Provide the (x, y) coordinate of the cell's center where the given text is located.  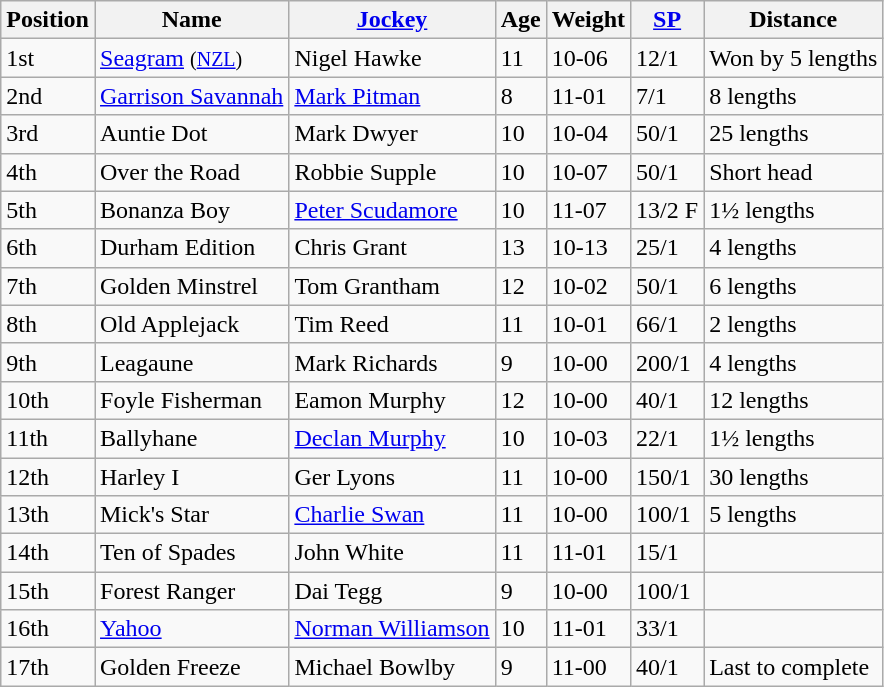
15th (48, 591)
Forest Ranger (191, 591)
Ger Lyons (392, 477)
Harley I (191, 477)
13/2 F (668, 210)
150/1 (668, 477)
SP (668, 20)
11-00 (588, 667)
1st (48, 58)
Durham Edition (191, 248)
2nd (48, 96)
Ten of Spades (191, 553)
Yahoo (191, 629)
5th (48, 210)
Nigel Hawke (392, 58)
Position (48, 20)
15/1 (668, 553)
10-03 (588, 438)
Leagaune (191, 362)
Declan Murphy (392, 438)
10-02 (588, 286)
10-01 (588, 324)
Name (191, 20)
Weight (588, 20)
10-04 (588, 134)
Tom Grantham (392, 286)
200/1 (668, 362)
12 lengths (794, 400)
Mark Pitman (392, 96)
33/1 (668, 629)
10-13 (588, 248)
10-06 (588, 58)
9th (48, 362)
2 lengths (794, 324)
Peter Scudamore (392, 210)
Golden Minstrel (191, 286)
Dai Tegg (392, 591)
Jockey (392, 20)
Chris Grant (392, 248)
11th (48, 438)
Last to complete (794, 667)
Mark Dwyer (392, 134)
10-07 (588, 172)
Charlie Swan (392, 515)
30 lengths (794, 477)
Golden Freeze (191, 667)
Auntie Dot (191, 134)
John White (392, 553)
17th (48, 667)
Mark Richards (392, 362)
Eamon Murphy (392, 400)
13 (520, 248)
Seagram (NZL) (191, 58)
Age (520, 20)
Distance (794, 20)
66/1 (668, 324)
25/1 (668, 248)
25 lengths (794, 134)
7/1 (668, 96)
10th (48, 400)
4th (48, 172)
Ballyhane (191, 438)
5 lengths (794, 515)
11-07 (588, 210)
8th (48, 324)
Short head (794, 172)
13th (48, 515)
Michael Bowlby (392, 667)
16th (48, 629)
6th (48, 248)
12th (48, 477)
Foyle Fisherman (191, 400)
Robbie Supple (392, 172)
3rd (48, 134)
Over the Road (191, 172)
14th (48, 553)
Old Applejack (191, 324)
Bonanza Boy (191, 210)
Garrison Savannah (191, 96)
6 lengths (794, 286)
22/1 (668, 438)
Won by 5 lengths (794, 58)
Norman Williamson (392, 629)
8 (520, 96)
Mick's Star (191, 515)
7th (48, 286)
12/1 (668, 58)
8 lengths (794, 96)
Tim Reed (392, 324)
